Locate the cell with the specified text and output its [X, Y] center coordinate. 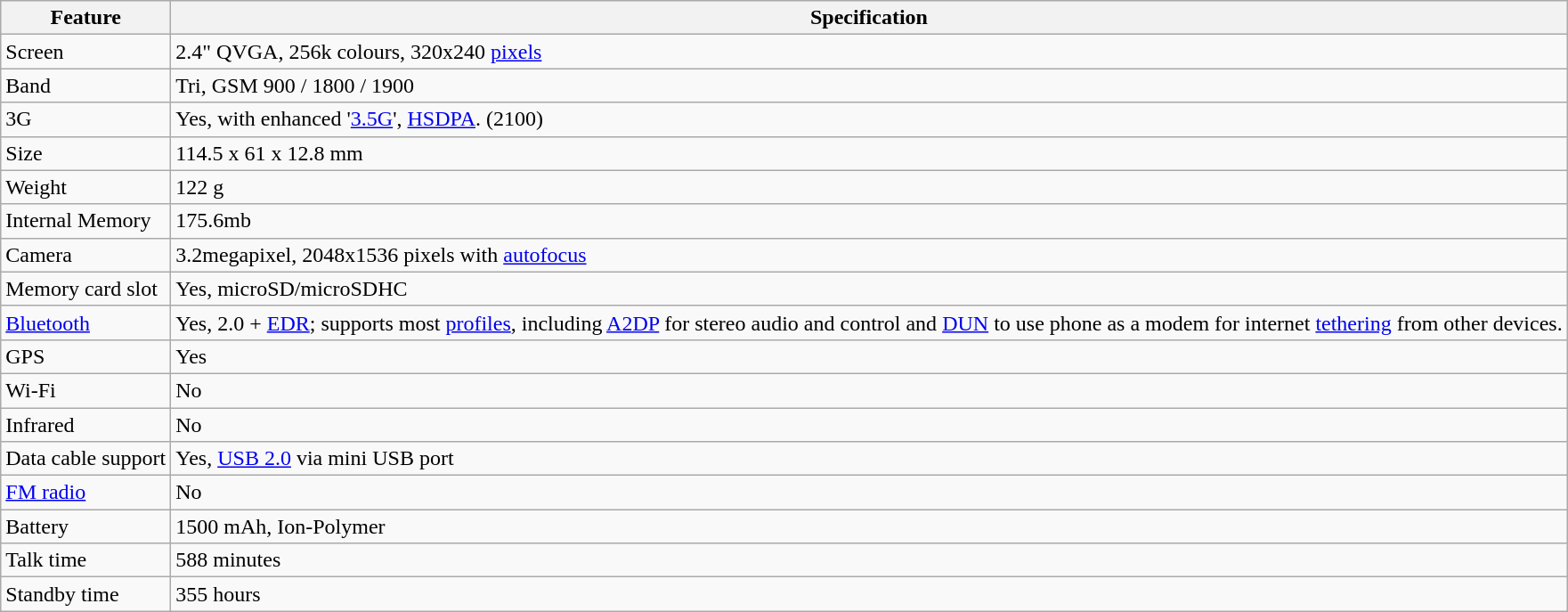
GPS [85, 356]
3G [85, 119]
Size [85, 153]
FM radio [85, 493]
Standby time [85, 594]
Infrared [85, 425]
Data cable support [85, 459]
355 hours [869, 594]
2.4" QVGA, 256k colours, 320x240 pixels [869, 52]
Talk time [85, 560]
Yes, USB 2.0 via mini USB port [869, 459]
Battery [85, 526]
Yes, microSD/microSDHC [869, 289]
Band [85, 86]
Yes, with enhanced '3.5G', HSDPA. (2100) [869, 119]
122 g [869, 187]
Wi-Fi [85, 390]
175.6mb [869, 221]
Bluetooth [85, 322]
1500 mAh, Ion-Polymer [869, 526]
588 minutes [869, 560]
Feature [85, 18]
Tri, GSM 900 / 1800 / 1900 [869, 86]
Specification [869, 18]
114.5 x 61 x 12.8 mm [869, 153]
3.2megapixel, 2048x1536 pixels with autofocus [869, 255]
Yes [869, 356]
Camera [85, 255]
Internal Memory [85, 221]
Memory card slot [85, 289]
Screen [85, 52]
Weight [85, 187]
